From the cell containing the given text, extract its center point as (x, y) coordinate. 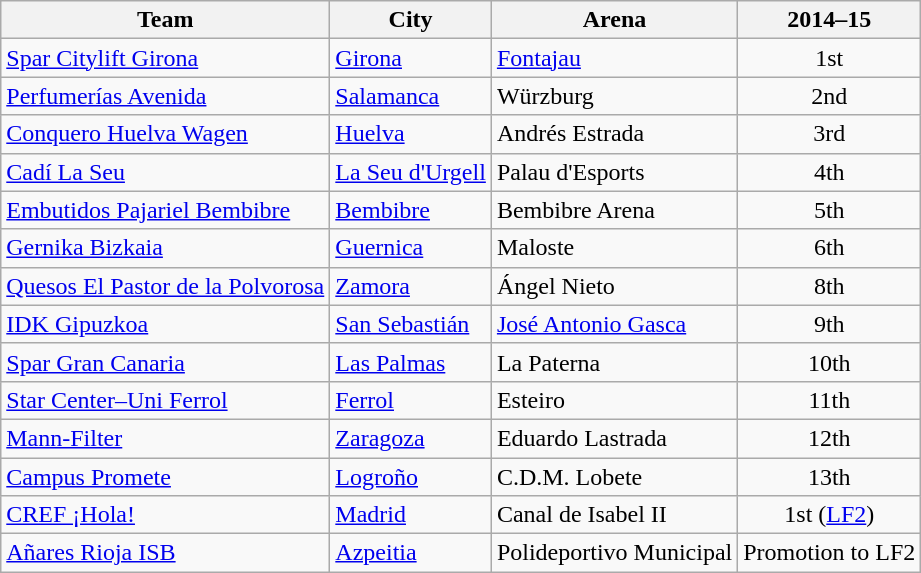
8th (830, 286)
Campus Promete (166, 477)
Star Center–Uni Ferrol (166, 400)
1st (830, 58)
Spar Citylift Girona (166, 58)
Las Palmas (411, 362)
Spar Gran Canaria (166, 362)
Zaragoza (411, 438)
Zamora (411, 286)
Madrid (411, 515)
Guernica (411, 248)
Maloste (614, 248)
José Antonio Gasca (614, 324)
10th (830, 362)
Gernika Bizkaia (166, 248)
San Sebastián (411, 324)
Azpeitia (411, 553)
12th (830, 438)
Conquero Huelva Wagen (166, 134)
Arena (614, 20)
City (411, 20)
Cadí La Seu (166, 172)
Huelva (411, 134)
2nd (830, 96)
IDK Gipuzkoa (166, 324)
Polideportivo Municipal (614, 553)
Palau d'Esports (614, 172)
Team (166, 20)
Ferrol (411, 400)
Mann-Filter (166, 438)
13th (830, 477)
Girona (411, 58)
Andrés Estrada (614, 134)
Salamanca (411, 96)
9th (830, 324)
Embutidos Pajariel Bembibre (166, 210)
6th (830, 248)
La Seu d'Urgell (411, 172)
3rd (830, 134)
1st (LF2) (830, 515)
Würzburg (614, 96)
5th (830, 210)
11th (830, 400)
Quesos El Pastor de la Polvorosa (166, 286)
La Paterna (614, 362)
Logroño (411, 477)
Canal de Isabel II (614, 515)
Bembibre Arena (614, 210)
Fontajau (614, 58)
Esteiro (614, 400)
Perfumerías Avenida (166, 96)
C.D.M. Lobete (614, 477)
2014–15 (830, 20)
Promotion to LF2 (830, 553)
Ángel Nieto (614, 286)
Bembibre (411, 210)
Eduardo Lastrada (614, 438)
Añares Rioja ISB (166, 553)
4th (830, 172)
CREF ¡Hola! (166, 515)
